Provide the (x, y) coordinate of the cell's center where the given text is located.  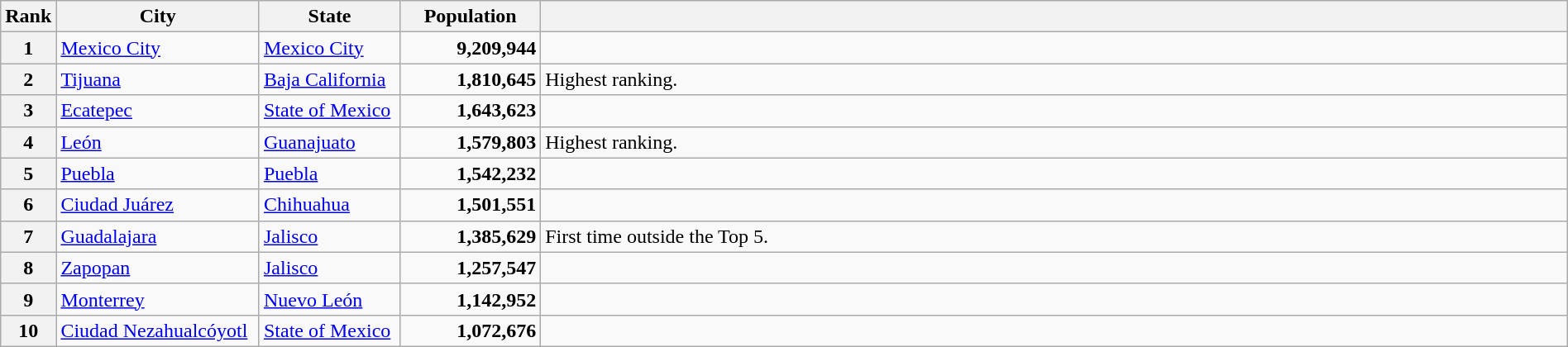
3 (28, 111)
1,072,676 (471, 330)
8 (28, 268)
1,385,629 (471, 236)
1,257,547 (471, 268)
1,501,551 (471, 205)
7 (28, 236)
9 (28, 299)
Guanajuato (329, 142)
1,643,623 (471, 111)
State (329, 17)
Rank (28, 17)
Guadalajara (158, 236)
1,579,803 (471, 142)
Ecatepec (158, 111)
1,542,232 (471, 173)
Ciudad Juárez (158, 205)
Nuevo León (329, 299)
6 (28, 205)
Tijuana (158, 79)
Zapopan (158, 268)
León (158, 142)
5 (28, 173)
Population (471, 17)
1 (28, 48)
City (158, 17)
10 (28, 330)
2 (28, 79)
1,810,645 (471, 79)
Monterrey (158, 299)
9,209,944 (471, 48)
4 (28, 142)
Chihuahua (329, 205)
Baja California (329, 79)
Ciudad Nezahualcóyotl (158, 330)
First time outside the Top 5. (1054, 236)
1,142,952 (471, 299)
